Scan for the cell matching the given text and deliver its (x, y) coordinate at center. 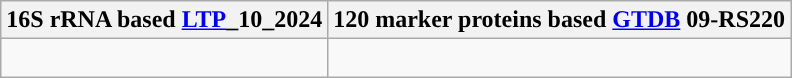
16S rRNA based LTP_10_2024 (164, 20)
120 marker proteins based GTDB 09-RS220 (560, 20)
